Scan for the cell matching the given text and deliver its [x, y] coordinate at center. 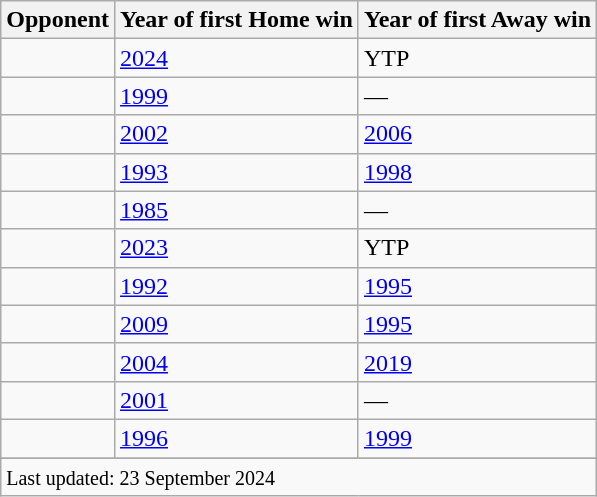
1993 [237, 172]
1992 [237, 286]
2004 [237, 362]
1998 [477, 172]
Last updated: 23 September 2024 [299, 477]
Year of first Home win [237, 20]
2001 [237, 400]
2009 [237, 324]
2023 [237, 248]
2024 [237, 58]
Year of first Away win [477, 20]
2006 [477, 134]
Opponent [58, 20]
2019 [477, 362]
1996 [237, 438]
2002 [237, 134]
1985 [237, 210]
